Search for the cell housing the specified text and yield its [X, Y] center coordinate. 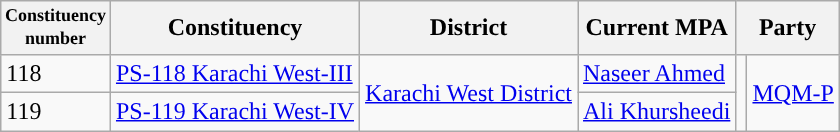
Ali Khursheedi [657, 111]
Naseer Ahmed [657, 73]
MQM-P [793, 92]
Party [788, 28]
PS-118 Karachi West-III [234, 73]
118 [56, 73]
PS-119 Karachi West-IV [234, 111]
District [469, 28]
119 [56, 111]
Constituency number [56, 28]
Current MPA [657, 28]
Karachi West District [469, 92]
Constituency [234, 28]
